Return the [x, y] coordinate for the center point of the cell that contains the specified text.  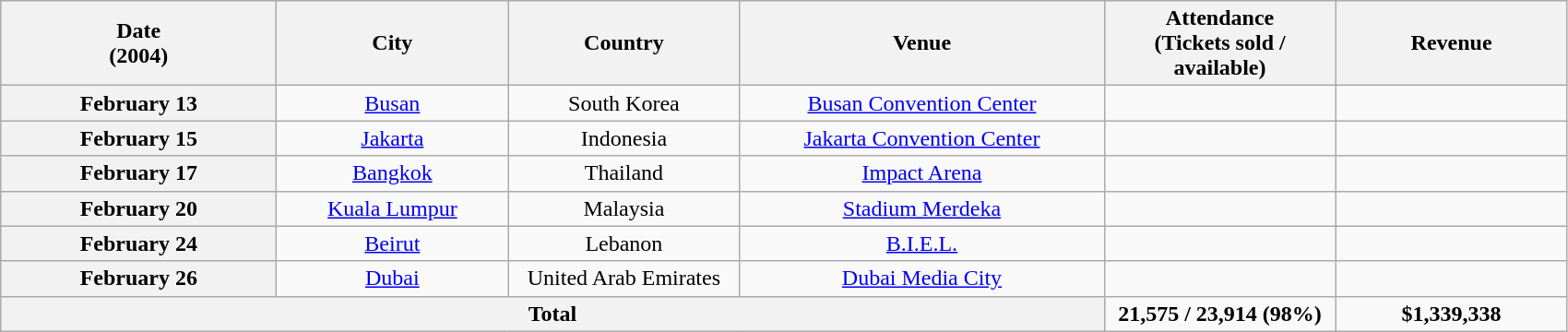
February 20 [138, 208]
Impact Arena [922, 173]
United Arab Emirates [624, 279]
Bangkok [393, 173]
Kuala Lumpur [393, 208]
Total [552, 314]
Beirut [393, 243]
Busan [393, 103]
Jakarta Convention Center [922, 138]
City [393, 43]
South Korea [624, 103]
February 15 [138, 138]
Lebanon [624, 243]
Attendance (Tickets sold / available) [1219, 43]
Dubai [393, 279]
Revenue [1452, 43]
February 17 [138, 173]
Venue [922, 43]
Jakarta [393, 138]
Indonesia [624, 138]
February 13 [138, 103]
$1,339,338 [1452, 314]
21,575 / 23,914 (98%) [1219, 314]
Dubai Media City [922, 279]
B.I.E.L. [922, 243]
Stadium Merdeka [922, 208]
Country [624, 43]
Busan Convention Center [922, 103]
Malaysia [624, 208]
Thailand [624, 173]
Date(2004) [138, 43]
February 24 [138, 243]
February 26 [138, 279]
